Find where the given text appears and provide that cell's center as (X, Y) coordinate. 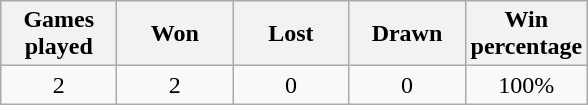
100% (526, 85)
Lost (291, 34)
Win percentage (526, 34)
Drawn (407, 34)
Games played (59, 34)
Won (175, 34)
